Provide the (X, Y) coordinate of the cell's center where the given text is located.  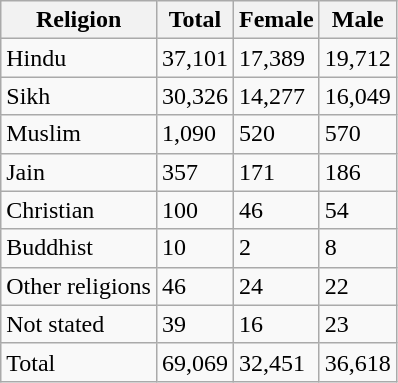
32,451 (277, 362)
39 (194, 324)
10 (194, 248)
520 (277, 134)
Religion (79, 20)
Hindu (79, 58)
Christian (79, 210)
2 (277, 248)
23 (358, 324)
36,618 (358, 362)
24 (277, 286)
16 (277, 324)
8 (358, 248)
Muslim (79, 134)
186 (358, 172)
37,101 (194, 58)
30,326 (194, 96)
Male (358, 20)
171 (277, 172)
Buddhist (79, 248)
570 (358, 134)
19,712 (358, 58)
Sikh (79, 96)
Other religions (79, 286)
14,277 (277, 96)
16,049 (358, 96)
Jain (79, 172)
1,090 (194, 134)
357 (194, 172)
54 (358, 210)
22 (358, 286)
Not stated (79, 324)
69,069 (194, 362)
100 (194, 210)
Female (277, 20)
17,389 (277, 58)
